Find where the given text appears and provide that cell's center as [X, Y] coordinate. 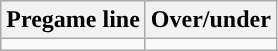
Pregame line [74, 20]
Over/under [210, 20]
